Locate the cell with the specified text and output its (x, y) center coordinate. 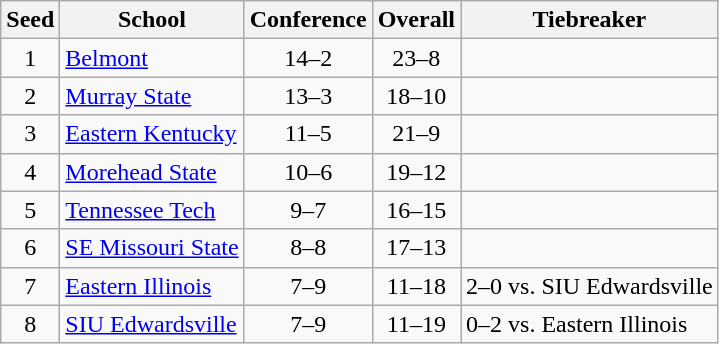
9–7 (308, 210)
11–5 (308, 134)
Eastern Illinois (152, 286)
8–8 (308, 248)
10–6 (308, 172)
2 (30, 96)
Eastern Kentucky (152, 134)
1 (30, 58)
Tiebreaker (590, 20)
Overall (416, 20)
14–2 (308, 58)
18–10 (416, 96)
0–2 vs. Eastern Illinois (590, 324)
5 (30, 210)
SIU Edwardsville (152, 324)
13–3 (308, 96)
21–9 (416, 134)
Tennessee Tech (152, 210)
2–0 vs. SIU Edwardsville (590, 286)
19–12 (416, 172)
23–8 (416, 58)
Seed (30, 20)
3 (30, 134)
6 (30, 248)
Belmont (152, 58)
7 (30, 286)
Morehead State (152, 172)
Murray State (152, 96)
11–18 (416, 286)
11–19 (416, 324)
School (152, 20)
4 (30, 172)
17–13 (416, 248)
16–15 (416, 210)
8 (30, 324)
Conference (308, 20)
SE Missouri State (152, 248)
